Extract the [x, y] coordinate from the center of the cell holding the provided text.  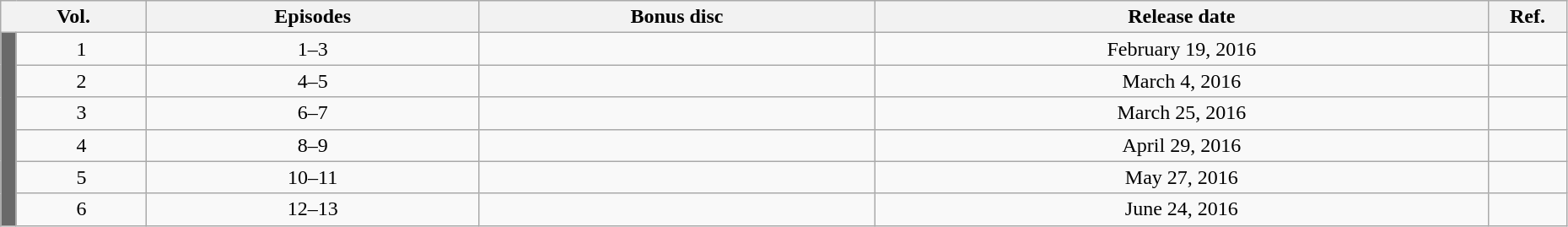
2 [81, 81]
3 [81, 113]
1–3 [313, 49]
Release date [1181, 17]
8–9 [313, 145]
6–7 [313, 113]
1 [81, 49]
6 [81, 209]
April 29, 2016 [1181, 145]
Vol. [74, 17]
12–13 [313, 209]
June 24, 2016 [1181, 209]
4 [81, 145]
Bonus disc [676, 17]
Episodes [313, 17]
March 25, 2016 [1181, 113]
May 27, 2016 [1181, 177]
February 19, 2016 [1181, 49]
5 [81, 177]
4–5 [313, 81]
March 4, 2016 [1181, 81]
10–11 [313, 177]
Ref. [1528, 17]
